Pinpoint the cell where the given text exists, returning its [X, Y] midpoint coordinate. 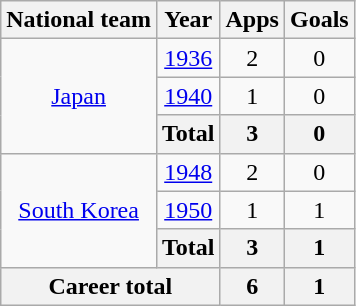
1948 [188, 172]
1936 [188, 58]
6 [252, 286]
1950 [188, 210]
Goals [319, 20]
Apps [252, 20]
1940 [188, 96]
Career total [110, 286]
Japan [79, 96]
National team [79, 20]
South Korea [79, 210]
Year [188, 20]
